Provide the (X, Y) coordinate of the cell's center where the given text is located.  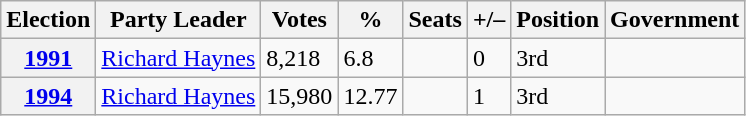
Votes (300, 20)
Election (48, 20)
12.77 (370, 96)
Government (675, 20)
1 (488, 96)
0 (488, 58)
Seats (435, 20)
1991 (48, 58)
+/– (488, 20)
% (370, 20)
Party Leader (178, 20)
1994 (48, 96)
15,980 (300, 96)
6.8 (370, 58)
8,218 (300, 58)
Position (558, 20)
